Return the (x, y) coordinate for the center point of the cell that contains the specified text.  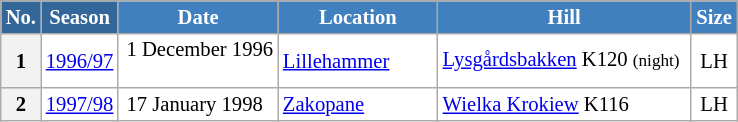
2 (21, 104)
Size (714, 16)
Date (198, 16)
Season (80, 16)
No. (21, 16)
Hill (564, 16)
1 December 1996 (198, 60)
Wielka Krokiew K116 (564, 104)
1 (21, 60)
1997/98 (80, 104)
17 January 1998 (198, 104)
Lillehammer (358, 60)
1996/97 (80, 60)
Location (358, 16)
Lysgårdsbakken K120 (night) (564, 60)
Zakopane (358, 104)
